Detect which cell encompasses the target text, then output its [X, Y] center coordinate. 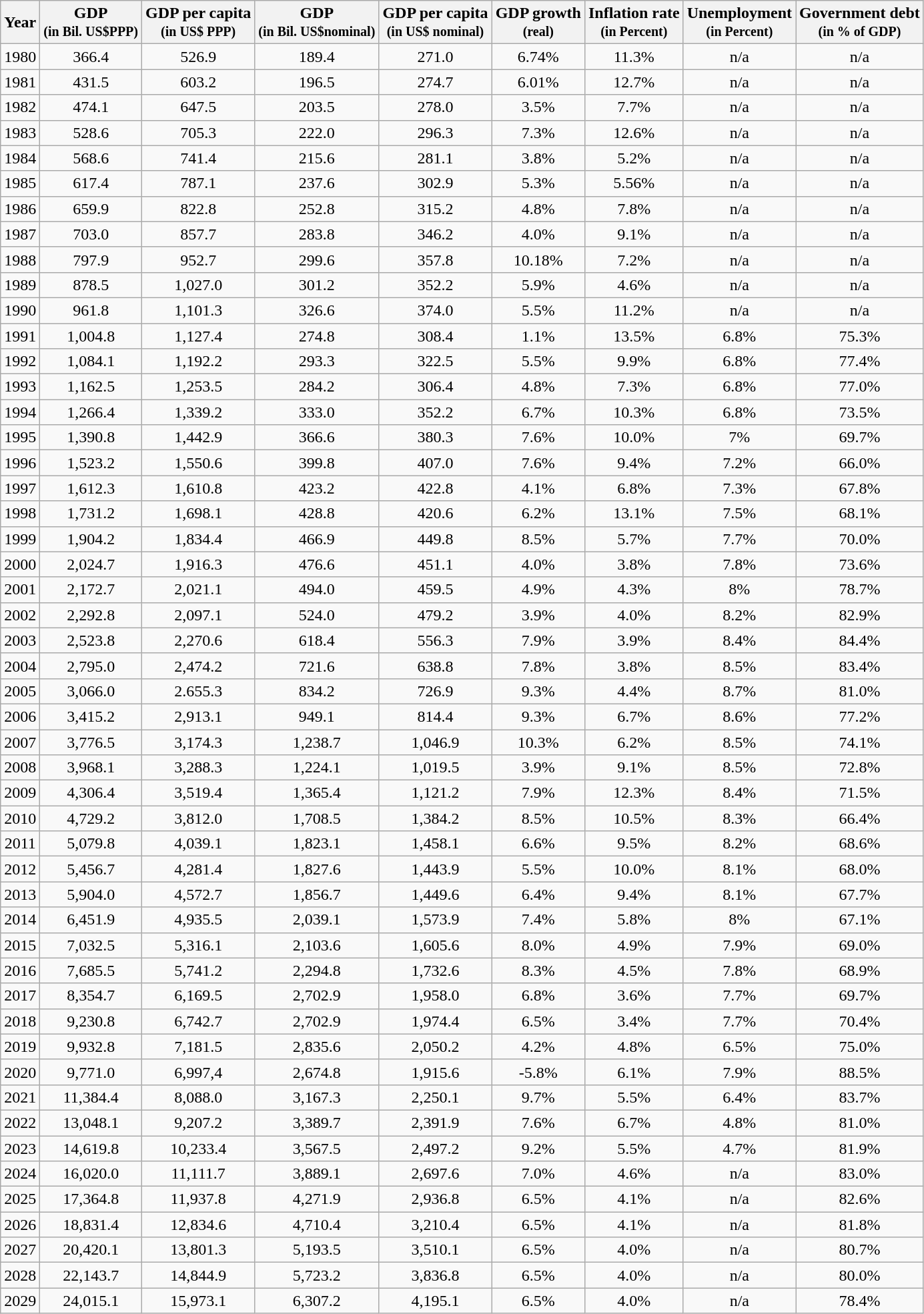
1992 [20, 362]
66.0% [860, 463]
1,390.8 [91, 438]
5.8% [634, 920]
299.6 [317, 259]
1999 [20, 539]
9,207.2 [199, 1123]
374.0 [435, 310]
72.8% [860, 768]
293.3 [317, 362]
5,316.1 [199, 945]
10.5% [634, 818]
2010 [20, 818]
2029 [20, 1301]
1,731.2 [91, 514]
705.3 [199, 133]
315.2 [435, 209]
281.1 [435, 158]
1,224.1 [317, 768]
75.0% [860, 1047]
3,066.0 [91, 691]
2,674.8 [317, 1072]
6,451.9 [91, 920]
2,835.6 [317, 1047]
12.3% [634, 793]
2005 [20, 691]
1,827.6 [317, 869]
80.0% [860, 1275]
75.3% [860, 336]
73.5% [860, 412]
1.1% [538, 336]
1,442.9 [199, 438]
77.2% [860, 716]
474.1 [91, 107]
2,795.0 [91, 666]
302.9 [435, 183]
333.0 [317, 412]
1,904.2 [91, 539]
189.4 [317, 57]
271.0 [435, 57]
13.1% [634, 514]
4,281.4 [199, 869]
11.2% [634, 310]
7,032.5 [91, 945]
GDP per capita(in US$ nominal) [435, 23]
9,230.8 [91, 1021]
2001 [20, 590]
1,027.0 [199, 285]
11.3% [634, 57]
1,162.5 [91, 387]
1985 [20, 183]
1991 [20, 336]
4.5% [634, 970]
787.1 [199, 183]
2017 [20, 996]
9,932.8 [91, 1047]
222.0 [317, 133]
14,619.8 [91, 1148]
721.6 [317, 666]
78.4% [860, 1301]
5.3% [538, 183]
81.9% [860, 1148]
-5.8% [538, 1072]
2,250.1 [435, 1097]
431.5 [91, 82]
1988 [20, 259]
3,776.5 [91, 742]
3,567.5 [317, 1148]
1,834.4 [199, 539]
5,741.2 [199, 970]
1,605.6 [435, 945]
5,193.5 [317, 1250]
2,391.9 [435, 1123]
77.4% [860, 362]
11,384.4 [91, 1097]
278.0 [435, 107]
2,697.6 [435, 1174]
2024 [20, 1174]
2013 [20, 894]
1,238.7 [317, 742]
69.0% [860, 945]
423.2 [317, 488]
618.4 [317, 640]
476.6 [317, 564]
274.7 [435, 82]
88.5% [860, 1072]
878.5 [91, 285]
1,127.4 [199, 336]
2,103.6 [317, 945]
306.4 [435, 387]
6.74% [538, 57]
11,937.8 [199, 1199]
81.8% [860, 1225]
17,364.8 [91, 1199]
6,997,4 [199, 1072]
4,572.7 [199, 894]
2,097.1 [199, 615]
1994 [20, 412]
11,111.7 [199, 1174]
2,172.7 [91, 590]
2,913.1 [199, 716]
2015 [20, 945]
68.1% [860, 514]
215.6 [317, 158]
66.4% [860, 818]
1,573.9 [435, 920]
6,742.7 [199, 1021]
5.2% [634, 158]
284.2 [317, 387]
1986 [20, 209]
3,288.3 [199, 768]
1983 [20, 133]
1,449.6 [435, 894]
1,523.2 [91, 463]
2007 [20, 742]
2003 [20, 640]
9.5% [634, 844]
80.7% [860, 1250]
568.6 [91, 158]
814.4 [435, 716]
GDP growth(real) [538, 23]
4,271.9 [317, 1199]
12,834.6 [199, 1225]
556.3 [435, 640]
1,121.2 [435, 793]
GDP(in Bil. US$PPP) [91, 23]
7,181.5 [199, 1047]
9.9% [634, 362]
459.5 [435, 590]
5.56% [634, 183]
647.5 [199, 107]
524.0 [317, 615]
1990 [20, 310]
1982 [20, 107]
8.6% [739, 716]
73.6% [860, 564]
1,339.2 [199, 412]
20,420.1 [91, 1250]
GDP per capita(in US$ PPP) [199, 23]
Unemployment(in Percent) [739, 23]
283.8 [317, 234]
428.8 [317, 514]
2,294.8 [317, 970]
399.8 [317, 463]
2,270.6 [199, 640]
7.0% [538, 1174]
3,519.4 [199, 793]
797.9 [91, 259]
834.2 [317, 691]
7,685.5 [91, 970]
83.4% [860, 666]
2014 [20, 920]
12.6% [634, 133]
2,039.1 [317, 920]
196.5 [317, 82]
9.2% [538, 1148]
1,266.4 [91, 412]
84.4% [860, 640]
479.2 [435, 615]
GDP(in Bil. US$nominal) [317, 23]
2,474.2 [199, 666]
4,195.1 [435, 1301]
1997 [20, 488]
10.18% [538, 259]
13.5% [634, 336]
3,174.3 [199, 742]
2011 [20, 844]
274.8 [317, 336]
16,020.0 [91, 1174]
83.0% [860, 1174]
237.6 [317, 183]
1,698.1 [199, 514]
3,968.1 [91, 768]
526.9 [199, 57]
68.6% [860, 844]
2,497.2 [435, 1148]
12.7% [634, 82]
407.0 [435, 463]
67.7% [860, 894]
2006 [20, 716]
296.3 [435, 133]
617.4 [91, 183]
1,708.5 [317, 818]
7% [739, 438]
326.6 [317, 310]
1,019.5 [435, 768]
2008 [20, 768]
13,048.1 [91, 1123]
6,169.5 [199, 996]
4.3% [634, 590]
5.9% [538, 285]
5.7% [634, 539]
366.6 [317, 438]
1998 [20, 514]
3,210.4 [435, 1225]
3.5% [538, 107]
9.7% [538, 1097]
4.4% [634, 691]
2012 [20, 869]
9,771.0 [91, 1072]
7.4% [538, 920]
2,936.8 [435, 1199]
1995 [20, 438]
2,024.7 [91, 564]
14,844.9 [199, 1275]
1,915.6 [435, 1072]
322.5 [435, 362]
78.7% [860, 590]
357.8 [435, 259]
1989 [20, 285]
2,292.8 [91, 615]
3.4% [634, 1021]
961.8 [91, 310]
70.4% [860, 1021]
70.0% [860, 539]
1,004.8 [91, 336]
1,958.0 [435, 996]
422.8 [435, 488]
822.8 [199, 209]
1,916.3 [199, 564]
5,723.2 [317, 1275]
1981 [20, 82]
5,904.0 [91, 894]
4,039.1 [199, 844]
741.4 [199, 158]
4,710.4 [317, 1225]
2020 [20, 1072]
1,101.3 [199, 310]
3,812.0 [199, 818]
366.4 [91, 57]
6.01% [538, 82]
74.1% [860, 742]
1,856.7 [317, 894]
494.0 [317, 590]
1,550.6 [199, 463]
6,307.2 [317, 1301]
3,167.3 [317, 1097]
68.9% [860, 970]
1,458.1 [435, 844]
380.3 [435, 438]
1993 [20, 387]
1,046.9 [435, 742]
451.1 [435, 564]
2.655.3 [199, 691]
2022 [20, 1123]
1,192.2 [199, 362]
82.9% [860, 615]
4.7% [739, 1148]
726.9 [435, 691]
949.1 [317, 716]
8.0% [538, 945]
1,974.4 [435, 1021]
308.4 [435, 336]
67.1% [860, 920]
10,233.4 [199, 1148]
8,088.0 [199, 1097]
857.7 [199, 234]
2023 [20, 1148]
Inflation rate(in Percent) [634, 23]
2004 [20, 666]
1,610.8 [199, 488]
703.0 [91, 234]
71.5% [860, 793]
83.7% [860, 1097]
528.6 [91, 133]
301.2 [317, 285]
67.8% [860, 488]
346.2 [435, 234]
3,415.2 [91, 716]
252.8 [317, 209]
2,050.2 [435, 1047]
1,384.2 [435, 818]
2018 [20, 1021]
Government debt(in % of GDP) [860, 23]
8.7% [739, 691]
3,836.8 [435, 1275]
2028 [20, 1275]
2026 [20, 1225]
68.0% [860, 869]
1987 [20, 234]
4,729.2 [91, 818]
1,443.9 [435, 869]
2,523.8 [91, 640]
5,456.7 [91, 869]
2009 [20, 793]
6.1% [634, 1072]
3,510.1 [435, 1250]
1984 [20, 158]
4.2% [538, 1047]
6.6% [538, 844]
2027 [20, 1250]
13,801.3 [199, 1250]
659.9 [91, 209]
18,831.4 [91, 1225]
3,389.7 [317, 1123]
8,354.7 [91, 996]
1,612.3 [91, 488]
15,973.1 [199, 1301]
952.7 [199, 259]
4,306.4 [91, 793]
2,021.1 [199, 590]
466.9 [317, 539]
22,143.7 [91, 1275]
1,084.1 [91, 362]
4,935.5 [199, 920]
Year [20, 23]
2019 [20, 1047]
7.5% [739, 514]
203.5 [317, 107]
2021 [20, 1097]
3,889.1 [317, 1174]
24,015.1 [91, 1301]
1,365.4 [317, 793]
1,732.6 [435, 970]
1980 [20, 57]
5,079.8 [91, 844]
2000 [20, 564]
638.8 [435, 666]
2016 [20, 970]
1,823.1 [317, 844]
2025 [20, 1199]
420.6 [435, 514]
3.6% [634, 996]
2002 [20, 615]
82.6% [860, 1199]
1996 [20, 463]
603.2 [199, 82]
1,253.5 [199, 387]
449.8 [435, 539]
77.0% [860, 387]
